Search for the cell housing the specified text and yield its (x, y) center coordinate. 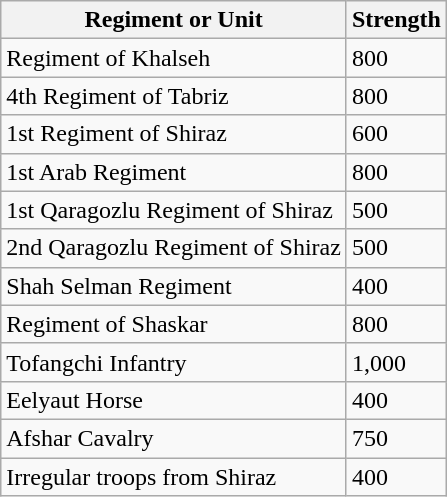
2nd Qaragozlu Regiment of Shiraz (174, 248)
Tofangchi Infantry (174, 362)
1,000 (396, 362)
Regiment or Unit (174, 20)
Irregular troops from Shiraz (174, 477)
Regiment of Shaskar (174, 324)
Afshar Cavalry (174, 438)
600 (396, 134)
750 (396, 438)
1st Regiment of Shiraz (174, 134)
1st Arab Regiment (174, 172)
Regiment of Khalseh (174, 58)
4th Regiment of Tabriz (174, 96)
1st Qaragozlu Regiment of Shiraz (174, 210)
Strength (396, 20)
Eelyaut Horse (174, 400)
Shah Selman Regiment (174, 286)
